Detect which cell encompasses the target text, then output its [x, y] center coordinate. 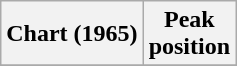
Chart (1965) [72, 34]
Peakposition [189, 34]
